Pinpoint the cell where the given text exists, returning its [x, y] midpoint coordinate. 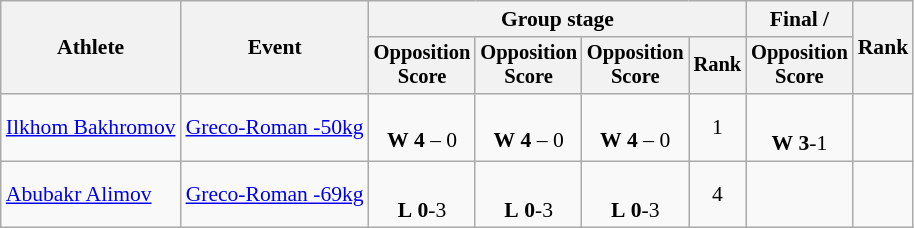
Final / [800, 19]
4 [718, 194]
1 [718, 128]
Event [275, 48]
Greco-Roman -69kg [275, 194]
Group stage [558, 19]
Ilkhom Bakhromov [91, 128]
Greco-Roman -50kg [275, 128]
Abubakr Alimov [91, 194]
Athlete [91, 48]
W 3-1 [800, 128]
